Determine the (x, y) coordinate at the center of the cell enclosing the given text.  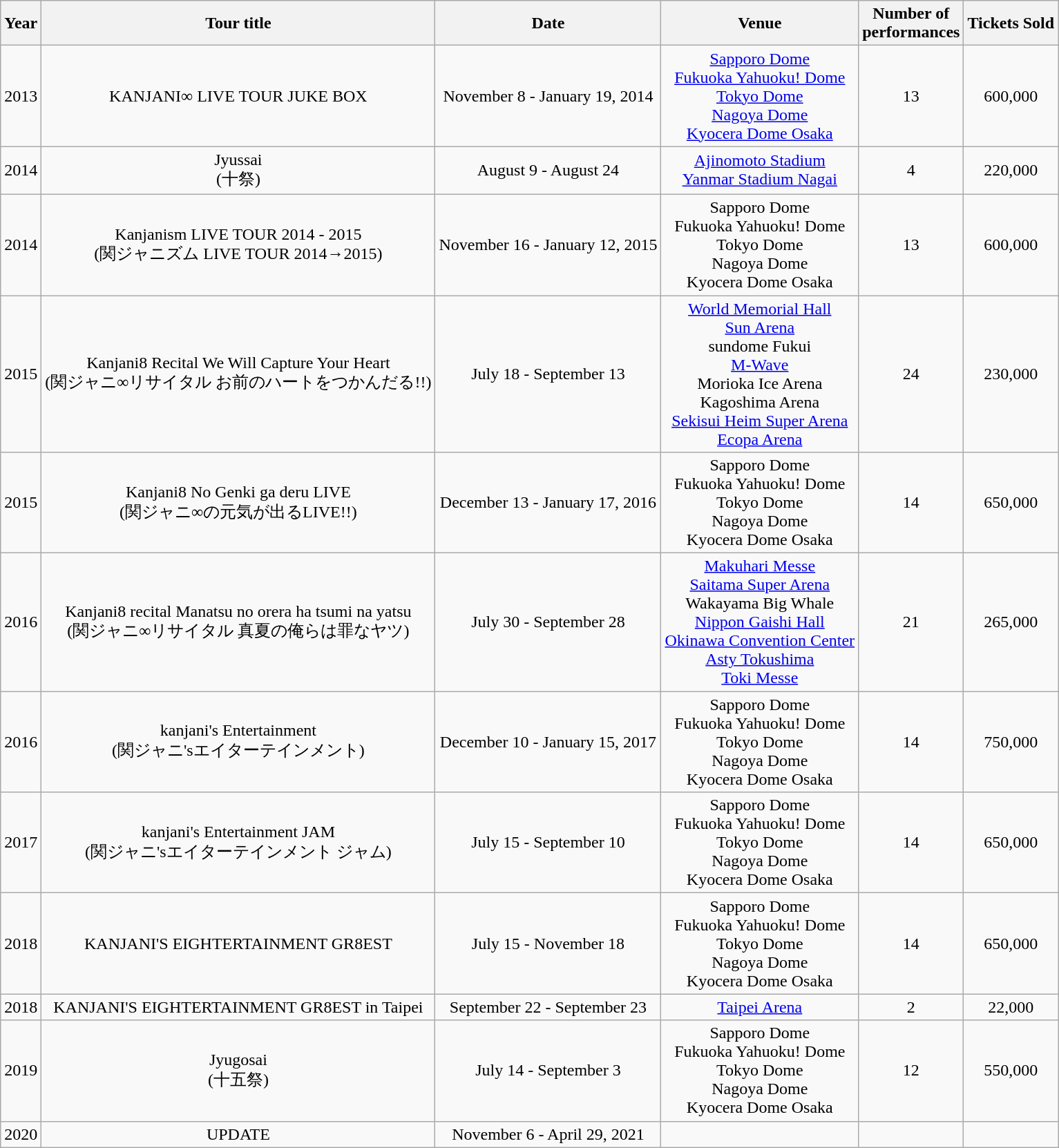
KANJANI'S EIGHTERTAINMENT GR8EST in Taipei (238, 1007)
220,000 (1011, 171)
750,000 (1011, 742)
Tickets Sold (1011, 23)
Year (21, 23)
Jyugosai(十五祭) (238, 1071)
2017 (21, 843)
July 15 - November 18 (548, 944)
Makuhari MesseSaitama Super ArenaWakayama Big WhaleNippon Gaishi HallOkinawa Convention CenterAsty TokushimaToki Messe (760, 622)
Taipei Arena (760, 1007)
Jyussai(十祭) (238, 171)
Date (548, 23)
2013 (21, 96)
Tour title (238, 23)
Venue (760, 23)
Kanjani8 No Genki ga deru LIVE(関ジャニ∞の元気が出るLIVE!!) (238, 503)
Kanjanism LIVE TOUR 2014 - 2015(関ジャニズム LIVE TOUR 2014→2015) (238, 245)
kanjani's Entertainment JAM(関ジャニ'sエイターテインメント ジャム) (238, 843)
230,000 (1011, 374)
12 (911, 1071)
2019 (21, 1071)
2 (911, 1007)
24 (911, 374)
4 (911, 171)
September 22 - September 23 (548, 1007)
August 9 - August 24 (548, 171)
November 6 - April 29, 2021 (548, 1134)
KANJANI'S EIGHTERTAINMENT GR8EST (238, 944)
21 (911, 622)
July 18 - September 13 (548, 374)
UPDATE (238, 1134)
kanjani's Entertainment(関ジャニ'sエイターテインメント) (238, 742)
World Memorial HallSun Arenasundome FukuiM-WaveMorioka Ice ArenaKagoshima ArenaSekisui Heim Super ArenaEcopa Arena (760, 374)
Kanjani8 recital Manatsu no orera ha tsumi na yatsu(関ジャニ∞リサイタル 真夏の俺らは罪なヤツ) (238, 622)
November 8 - January 19, 2014 (548, 96)
July 15 - September 10 (548, 843)
550,000 (1011, 1071)
December 10 - January 15, 2017 (548, 742)
265,000 (1011, 622)
July 30 - September 28 (548, 622)
Kanjani8 Recital We Will Capture Your Heart(関ジャニ∞リサイタル お前のハートをつかんだる!!) (238, 374)
22,000 (1011, 1007)
November 16 - January 12, 2015 (548, 245)
July 14 - September 3 (548, 1071)
December 13 - January 17, 2016 (548, 503)
Ajinomoto StadiumYanmar Stadium Nagai (760, 171)
Number ofperformances (911, 23)
2020 (21, 1134)
KANJANI∞ LIVE TOUR JUKE BOX (238, 96)
